Return the (x, y) coordinate for the center point of the cell that contains the specified text.  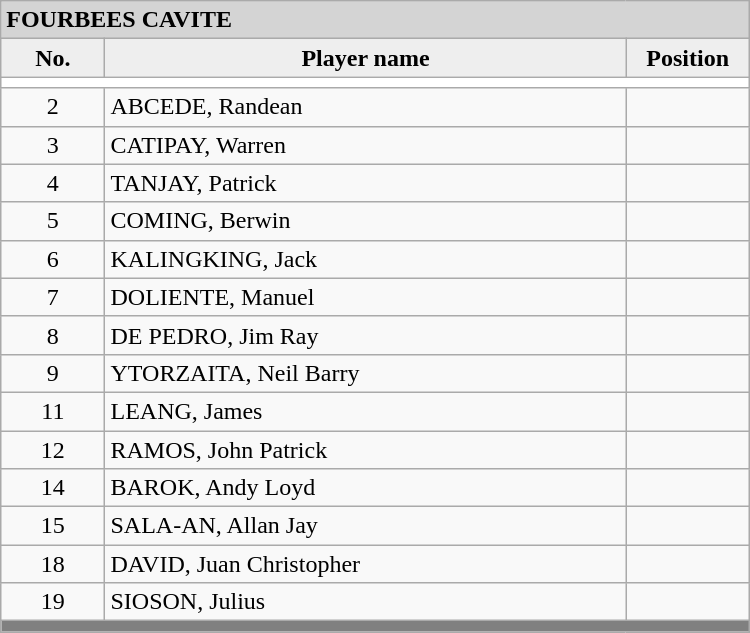
No. (53, 58)
11 (53, 411)
5 (53, 221)
COMING, Berwin (366, 221)
15 (53, 526)
DOLIENTE, Manuel (366, 297)
3 (53, 145)
4 (53, 183)
19 (53, 602)
CATIPAY, Warren (366, 145)
2 (53, 107)
Position (688, 58)
14 (53, 488)
8 (53, 335)
12 (53, 449)
18 (53, 564)
KALINGKING, Jack (366, 259)
RAMOS, John Patrick (366, 449)
DE PEDRO, Jim Ray (366, 335)
SALA-AN, Allan Jay (366, 526)
Player name (366, 58)
DAVID, Juan Christopher (366, 564)
LEANG, James (366, 411)
YTORZAITA, Neil Barry (366, 373)
7 (53, 297)
ABCEDE, Randean (366, 107)
TANJAY, Patrick (366, 183)
9 (53, 373)
SIOSON, Julius (366, 602)
BAROK, Andy Loyd (366, 488)
6 (53, 259)
FOURBEES CAVITE (375, 20)
